Detect which cell encompasses the target text, then output its [x, y] center coordinate. 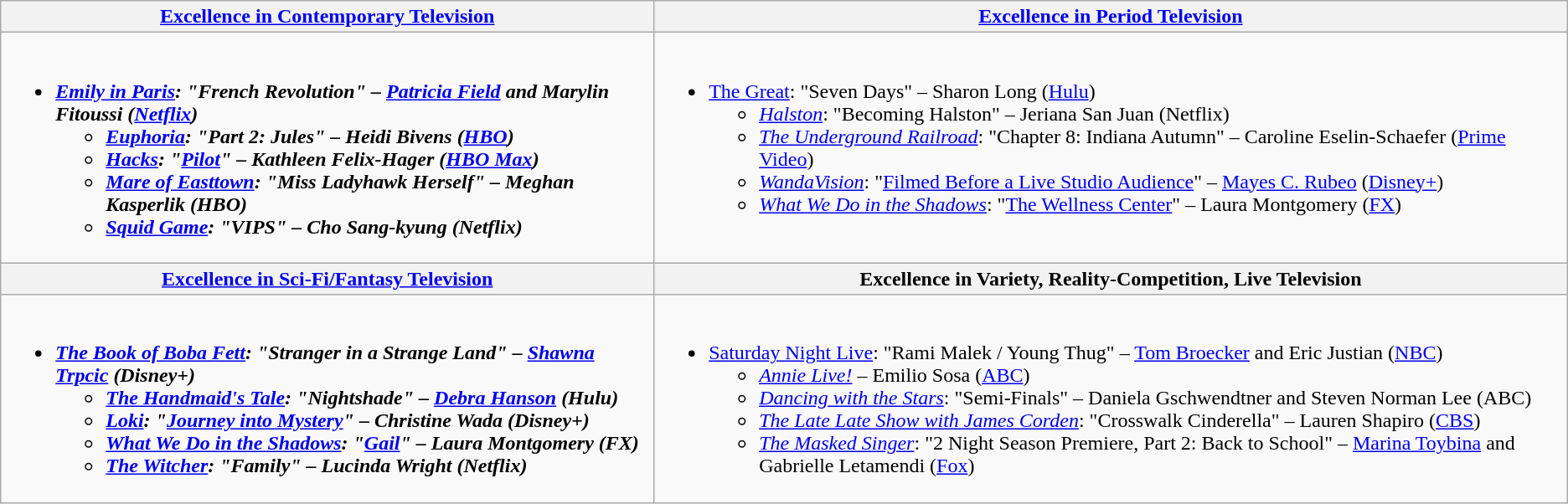
Excellence in Variety, Reality-Competition, Live Television [1111, 279]
Excellence in Sci-Fi/Fantasy Television [328, 279]
Excellence in Period Television [1111, 17]
Excellence in Contemporary Television [328, 17]
